Output the [x, y] coordinate of the center of the cell containing the given text.  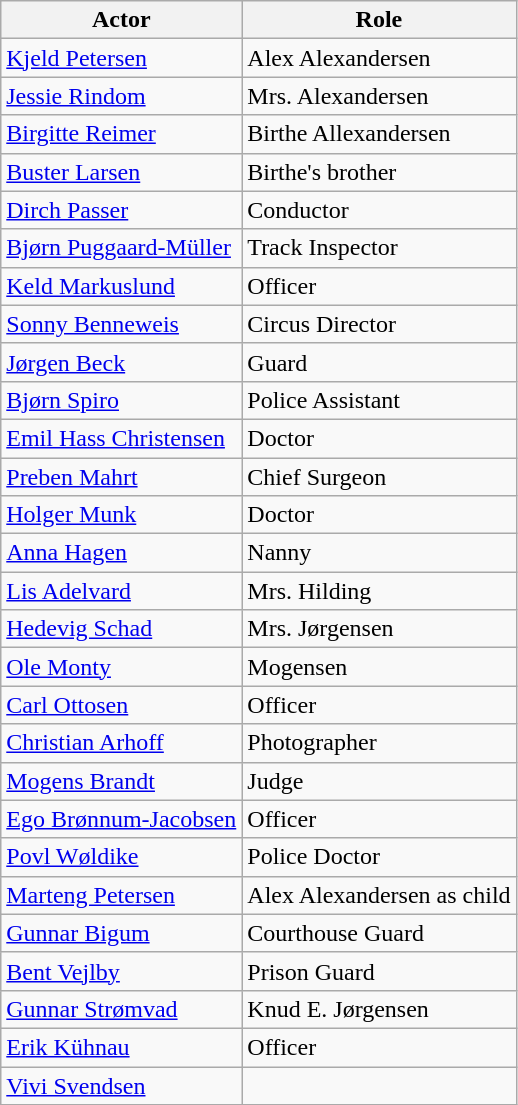
Prison Guard [379, 971]
Povl Wøldike [122, 857]
Emil Hass Christensen [122, 438]
Ole Monty [122, 667]
Mrs. Alexandersen [379, 96]
Sonny Benneweis [122, 324]
Police Assistant [379, 400]
Birthe Allexandersen [379, 134]
Dirch Passer [122, 210]
Ego Brønnum-Jacobsen [122, 819]
Conductor [379, 210]
Knud E. Jørgensen [379, 1009]
Keld Markuslund [122, 286]
Holger Munk [122, 515]
Vivi Svendsen [122, 1085]
Role [379, 20]
Marteng Petersen [122, 895]
Jessie Rindom [122, 96]
Preben Mahrt [122, 477]
Photographer [379, 743]
Chief Surgeon [379, 477]
Christian Arhoff [122, 743]
Birthe's brother [379, 172]
Bjørn Spiro [122, 400]
Actor [122, 20]
Hedevig Schad [122, 629]
Judge [379, 781]
Nanny [379, 553]
Courthouse Guard [379, 933]
Carl Ottosen [122, 705]
Anna Hagen [122, 553]
Jørgen Beck [122, 362]
Bjørn Puggaard-Müller [122, 248]
Mrs. Jørgensen [379, 629]
Track Inspector [379, 248]
Mrs. Hilding [379, 591]
Erik Kühnau [122, 1047]
Circus Director [379, 324]
Alex Alexandersen [379, 58]
Mogens Brandt [122, 781]
Mogensen [379, 667]
Gunnar Strømvad [122, 1009]
Alex Alexandersen as child [379, 895]
Police Doctor [379, 857]
Gunnar Bigum [122, 933]
Buster Larsen [122, 172]
Guard [379, 362]
Kjeld Petersen [122, 58]
Birgitte Reimer [122, 134]
Bent Vejlby [122, 971]
Lis Adelvard [122, 591]
